Detect which cell encompasses the target text, then output its (X, Y) center coordinate. 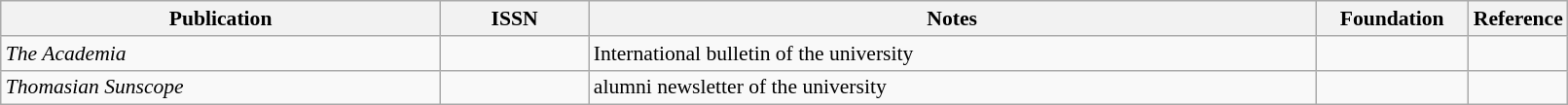
Reference (1518, 18)
ISSN (515, 18)
alumni newsletter of the university (952, 87)
Publication (221, 18)
Foundation (1392, 18)
Notes (952, 18)
International bulletin of the university (952, 53)
The Academia (221, 53)
Thomasian Sunscope (221, 87)
